Extract the (x, y) coordinate from the center of the cell holding the provided text.  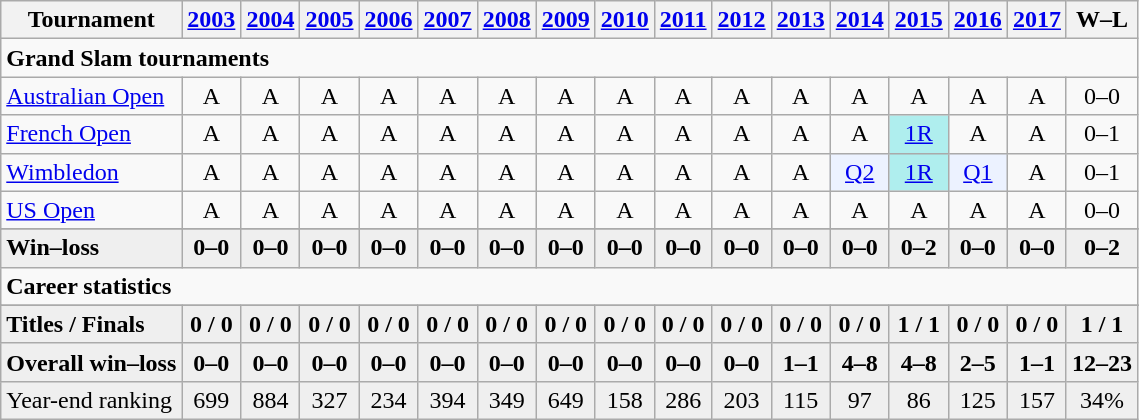
157 (1036, 400)
2008 (506, 20)
Titles / Finals (92, 324)
Year-end ranking (92, 400)
Grand Slam tournaments (570, 58)
US Open (92, 210)
2003 (212, 20)
2016 (978, 20)
Q2 (860, 172)
Career statistics (570, 286)
12–23 (1102, 362)
2005 (330, 20)
234 (388, 400)
W–L (1102, 20)
699 (212, 400)
Overall win–loss (92, 362)
649 (566, 400)
286 (683, 400)
34% (1102, 400)
2004 (270, 20)
884 (270, 400)
115 (800, 400)
327 (330, 400)
97 (860, 400)
Q1 (978, 172)
2013 (800, 20)
2015 (918, 20)
2014 (860, 20)
203 (742, 400)
2–5 (978, 362)
2006 (388, 20)
Australian Open (92, 96)
158 (624, 400)
2007 (448, 20)
2009 (566, 20)
2017 (1036, 20)
394 (448, 400)
Tournament (92, 20)
2011 (683, 20)
Win–loss (92, 248)
French Open (92, 134)
2010 (624, 20)
86 (918, 400)
2012 (742, 20)
349 (506, 400)
125 (978, 400)
Wimbledon (92, 172)
